For the text-containing cell, return its midpoint in (X, Y) coordinate format. 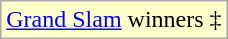
Grand Slam winners ‡ (114, 20)
